Scan for the cell matching the given text and deliver its (X, Y) coordinate at center. 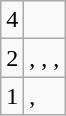
1 (12, 96)
, , , (44, 58)
, (44, 96)
2 (12, 58)
4 (12, 20)
